Output the (x, y) coordinate of the center of the cell containing the given text.  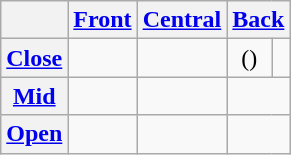
Mid (34, 96)
Open (34, 134)
Front (102, 20)
Back (258, 20)
() (250, 58)
Close (34, 58)
Central (182, 20)
